Return [X, Y] of the center of cell containing provided text 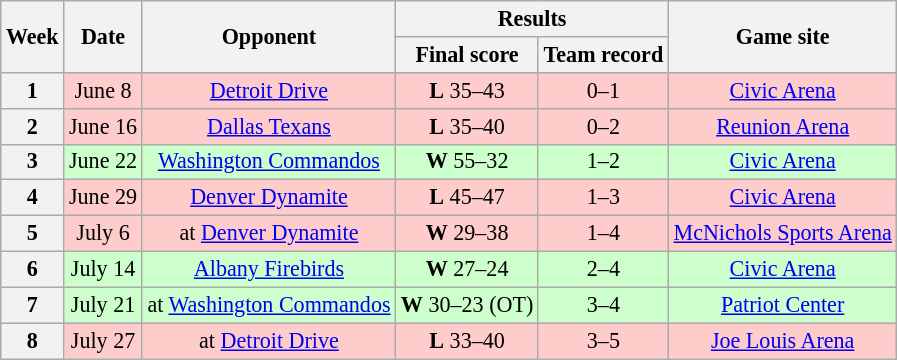
W 55–32 [468, 162]
L 35–40 [468, 126]
6 [32, 269]
Patriot Center [782, 305]
L 35–43 [468, 90]
Game site [782, 36]
June 16 [103, 126]
July 6 [103, 233]
June 29 [103, 198]
Detroit Drive [268, 90]
5 [32, 233]
8 [32, 341]
Results [532, 18]
3–4 [603, 305]
4 [32, 198]
Denver Dynamite [268, 198]
1 [32, 90]
1–3 [603, 198]
2 [32, 126]
0–1 [603, 90]
Dallas Texans [268, 126]
Opponent [268, 36]
3–5 [603, 341]
1–2 [603, 162]
at Washington Commandos [268, 305]
at Detroit Drive [268, 341]
Date [103, 36]
Albany Firebirds [268, 269]
July 21 [103, 305]
7 [32, 305]
2–4 [603, 269]
McNichols Sports Arena [782, 233]
W 30–23 (OT) [468, 305]
July 14 [103, 269]
Washington Commandos [268, 162]
Joe Louis Arena [782, 341]
Final score [468, 54]
3 [32, 162]
Week [32, 36]
at Denver Dynamite [268, 233]
W 27–24 [468, 269]
June 22 [103, 162]
July 27 [103, 341]
W 29–38 [468, 233]
L 45–47 [468, 198]
Team record [603, 54]
0–2 [603, 126]
Reunion Arena [782, 126]
June 8 [103, 90]
L 33–40 [468, 341]
1–4 [603, 233]
